Output the (x, y) coordinate of the center of the cell containing the given text.  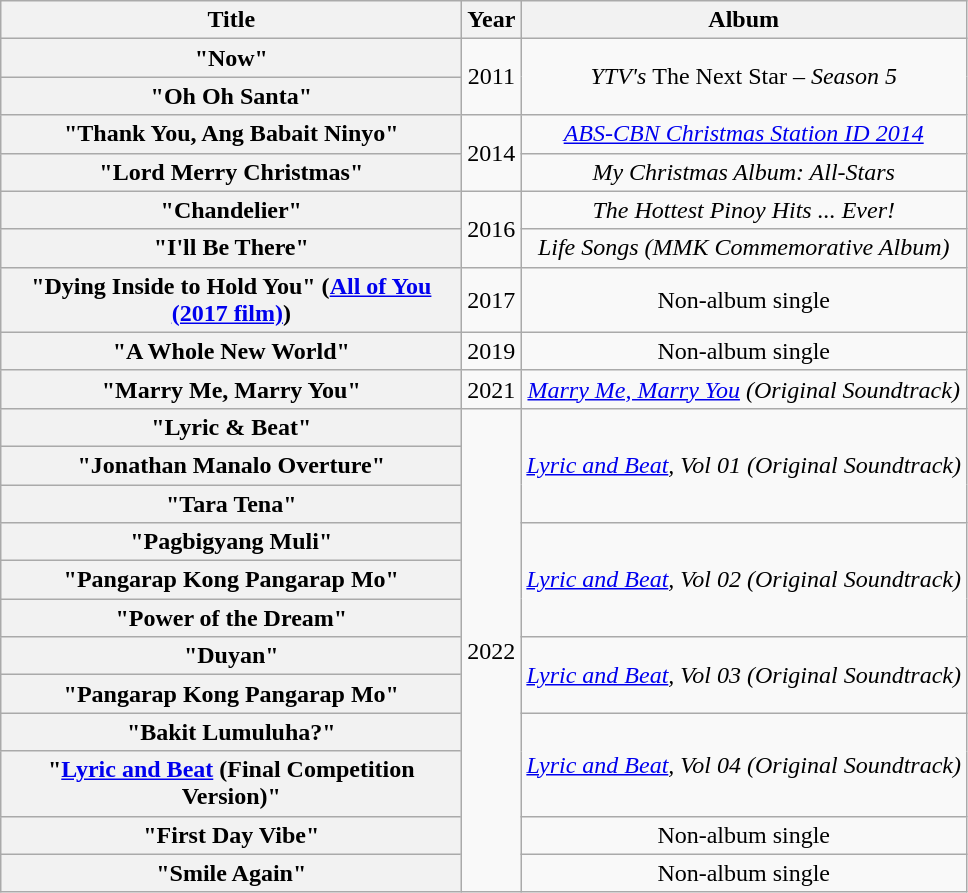
2019 (492, 351)
"A Whole New World" (232, 351)
"Now" (232, 58)
2022 (492, 650)
Lyric and Beat, Vol 03 (Original Soundtrack) (744, 675)
"Pagbigyang Muli" (232, 542)
Album (744, 20)
"Duyan" (232, 656)
"Lyric and Beat (Final Competition Version)" (232, 784)
"Lord Merry Christmas" (232, 172)
"Dying Inside to Hold You" (All of You (2017 film)) (232, 300)
2021 (492, 389)
Year (492, 20)
"First Day Vibe" (232, 835)
Lyric and Beat, Vol 04 (Original Soundtrack) (744, 764)
My Christmas Album: All-Stars (744, 172)
Lyric and Beat, Vol 01 (Original Soundtrack) (744, 465)
"Power of the Dream" (232, 618)
Lyric and Beat, Vol 02 (Original Soundtrack) (744, 580)
"Smile Again" (232, 873)
2016 (492, 229)
"Lyric & Beat" (232, 427)
"Marry Me, Marry You" (232, 389)
Title (232, 20)
YTV's The Next Star – Season 5 (744, 77)
"Thank You, Ang Babait Ninyo" (232, 134)
2017 (492, 300)
"Jonathan Manalo Overture" (232, 465)
Life Songs (MMK Commemorative Album) (744, 248)
"Bakit Lumuluha?" (232, 732)
"I'll Be There" (232, 248)
2011 (492, 77)
Marry Me, Marry You (Original Soundtrack) (744, 389)
"Oh Oh Santa" (232, 96)
"Chandelier" (232, 210)
ABS-CBN Christmas Station ID 2014 (744, 134)
2014 (492, 153)
The Hottest Pinoy Hits ... Ever! (744, 210)
"Tara Tena" (232, 503)
